For the text-containing cell, return its midpoint in [x, y] coordinate format. 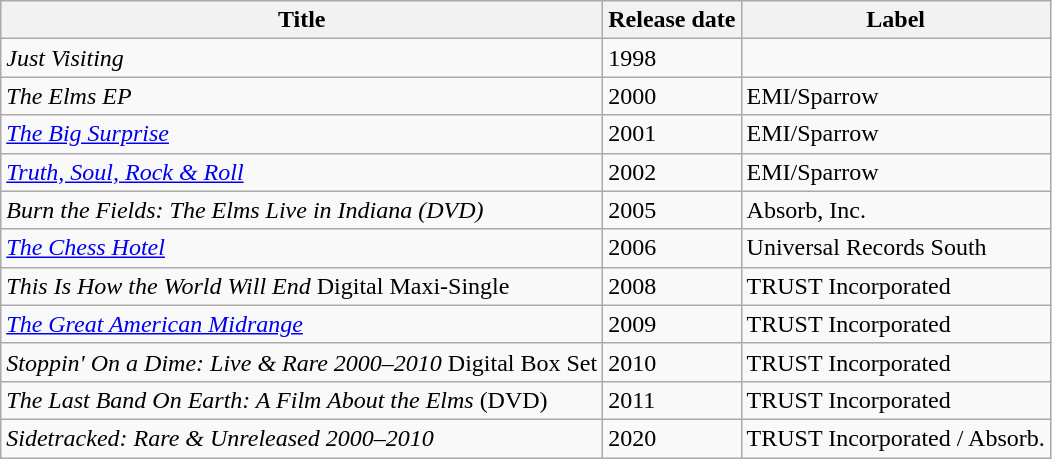
Release date [672, 20]
2010 [672, 362]
The Great American Midrange [302, 324]
2001 [672, 134]
This Is How the World Will End Digital Maxi-Single [302, 286]
Absorb, Inc. [896, 210]
Sidetracked: Rare & Unreleased 2000–2010 [302, 438]
2002 [672, 172]
Truth, Soul, Rock & Roll [302, 172]
The Elms EP [302, 96]
2011 [672, 400]
Burn the Fields: The Elms Live in Indiana (DVD) [302, 210]
The Chess Hotel [302, 248]
2009 [672, 324]
Label [896, 20]
2006 [672, 248]
2008 [672, 286]
Stoppin' On a Dime: Live & Rare 2000–2010 Digital Box Set [302, 362]
1998 [672, 58]
Universal Records South [896, 248]
2000 [672, 96]
The Big Surprise [302, 134]
The Last Band On Earth: A Film About the Elms (DVD) [302, 400]
Title [302, 20]
Just Visiting [302, 58]
2020 [672, 438]
2005 [672, 210]
TRUST Incorporated / Absorb. [896, 438]
